Scan for the cell matching the given text and deliver its [X, Y] coordinate at center. 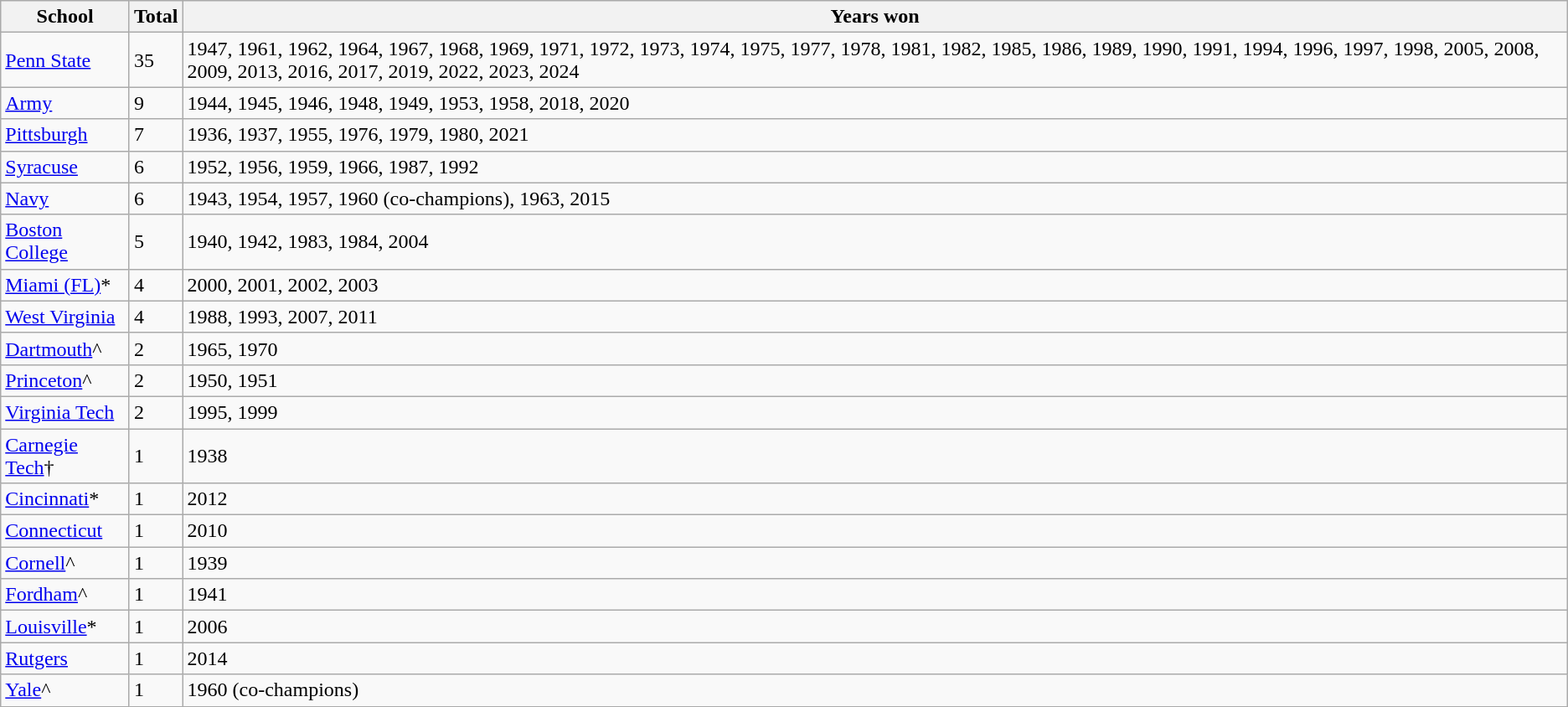
7 [156, 135]
2000, 2001, 2002, 2003 [874, 285]
Total [156, 17]
West Virginia [65, 317]
1938 [874, 456]
1936, 1937, 1955, 1976, 1979, 1980, 2021 [874, 135]
Cornell^ [65, 563]
Syracuse [65, 167]
1939 [874, 563]
Rutgers [65, 658]
Louisville* [65, 627]
1965, 1970 [874, 348]
Dartmouth^ [65, 348]
Connecticut [65, 531]
2010 [874, 531]
Fordham^ [65, 595]
Princeton^ [65, 380]
1943, 1954, 1957, 1960 (co-champions), 1963, 2015 [874, 199]
Cincinnati* [65, 499]
Yale^ [65, 690]
1941 [874, 595]
Carnegie Tech† [65, 456]
35 [156, 60]
Penn State [65, 60]
2014 [874, 658]
1995, 1999 [874, 412]
Pittsburgh [65, 135]
Navy [65, 199]
1940, 1942, 1983, 1984, 2004 [874, 241]
Virginia Tech [65, 412]
Army [65, 103]
Boston College [65, 241]
1944, 1945, 1946, 1948, 1949, 1953, 1958, 2018, 2020 [874, 103]
9 [156, 103]
5 [156, 241]
1952, 1956, 1959, 1966, 1987, 1992 [874, 167]
2012 [874, 499]
1960 (co-champions) [874, 690]
1950, 1951 [874, 380]
2006 [874, 627]
Years won [874, 17]
1988, 1993, 2007, 2011 [874, 317]
School [65, 17]
Miami (FL)* [65, 285]
